Locate the cell with the specified text and output its [X, Y] center coordinate. 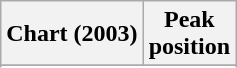
Peakposition [189, 34]
Chart (2003) [72, 34]
